From the cell containing the given text, extract its center point as [x, y] coordinate. 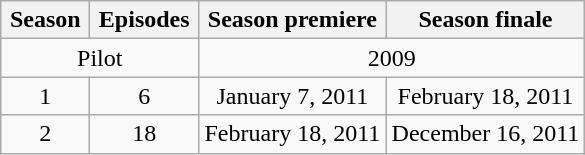
Season finale [486, 20]
Episodes [144, 20]
2009 [392, 58]
Pilot [100, 58]
Season [46, 20]
18 [144, 134]
January 7, 2011 [292, 96]
Season premiere [292, 20]
6 [144, 96]
1 [46, 96]
2 [46, 134]
December 16, 2011 [486, 134]
